Capture the cell that displays the provided text and extract its (X, Y) central coordinate. 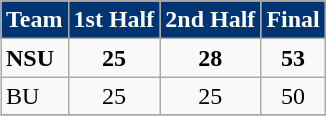
BU (34, 96)
1st Half (114, 20)
NSU (34, 58)
50 (293, 96)
Team (34, 20)
53 (293, 58)
28 (210, 58)
2nd Half (210, 20)
Final (293, 20)
